Scan for the cell matching the given text and deliver its [X, Y] coordinate at center. 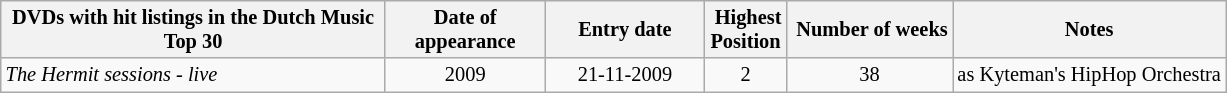
Number of weeks [869, 30]
Date ofappearance [465, 30]
The Hermit sessions - live [194, 75]
as Kyteman's HipHop Orchestra [1088, 75]
21-11-2009 [625, 75]
38 [869, 75]
Entry date [625, 30]
DVDs with hit listings in the Dutch Music Top 30 [194, 30]
HighestPosition [746, 30]
Notes [1088, 30]
2 [746, 75]
2009 [465, 75]
